For the text-containing cell, return its midpoint in [x, y] coordinate format. 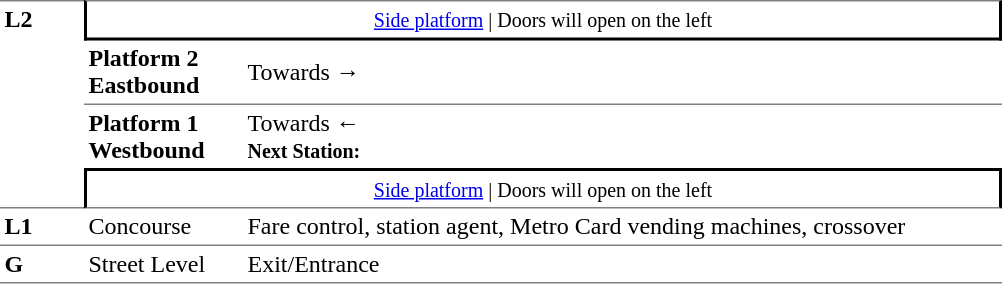
Fare control, station agent, Metro Card vending machines, crossover [622, 226]
Street Level [164, 264]
Towards ← Next Station: [622, 136]
L2 [42, 104]
Platform 1Westbound [164, 136]
Exit/Entrance [622, 264]
L1 [42, 226]
G [42, 264]
Towards → [622, 72]
Concourse [164, 226]
Platform 2Eastbound [164, 72]
